Scan for the cell matching the given text and deliver its (x, y) coordinate at center. 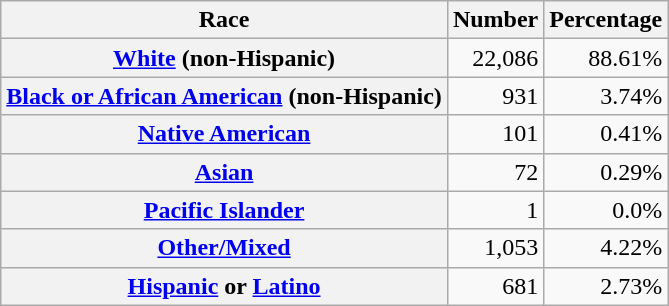
White (non-Hispanic) (224, 58)
4.22% (606, 248)
Number (495, 20)
Percentage (606, 20)
931 (495, 96)
Pacific Islander (224, 210)
0.0% (606, 210)
681 (495, 286)
101 (495, 134)
22,086 (495, 58)
Black or African American (non-Hispanic) (224, 96)
72 (495, 172)
Native American (224, 134)
3.74% (606, 96)
Asian (224, 172)
88.61% (606, 58)
2.73% (606, 286)
0.41% (606, 134)
Hispanic or Latino (224, 286)
0.29% (606, 172)
Other/Mixed (224, 248)
Race (224, 20)
1,053 (495, 248)
1 (495, 210)
